Search for the cell housing the specified text and yield its [x, y] center coordinate. 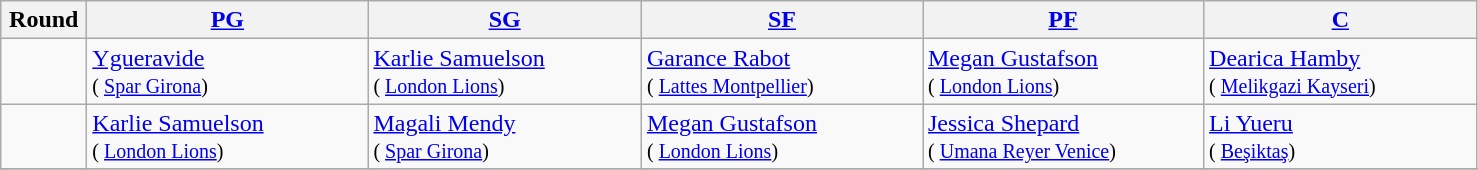
SF [782, 20]
Round [44, 20]
C [1341, 20]
Garance Rabot( Lattes Montpellier) [782, 72]
Ygueravide( Spar Girona) [228, 72]
SG [505, 20]
Jessica Shepard( Umana Reyer Venice) [1062, 136]
Magali Mendy( Spar Girona) [505, 136]
Li Yueru( Beşiktaş) [1341, 136]
Dearica Hamby( Melikgazi Kayseri) [1341, 72]
PG [228, 20]
PF [1062, 20]
